Determine the [X, Y] coordinate at the center of the cell enclosing the given text.  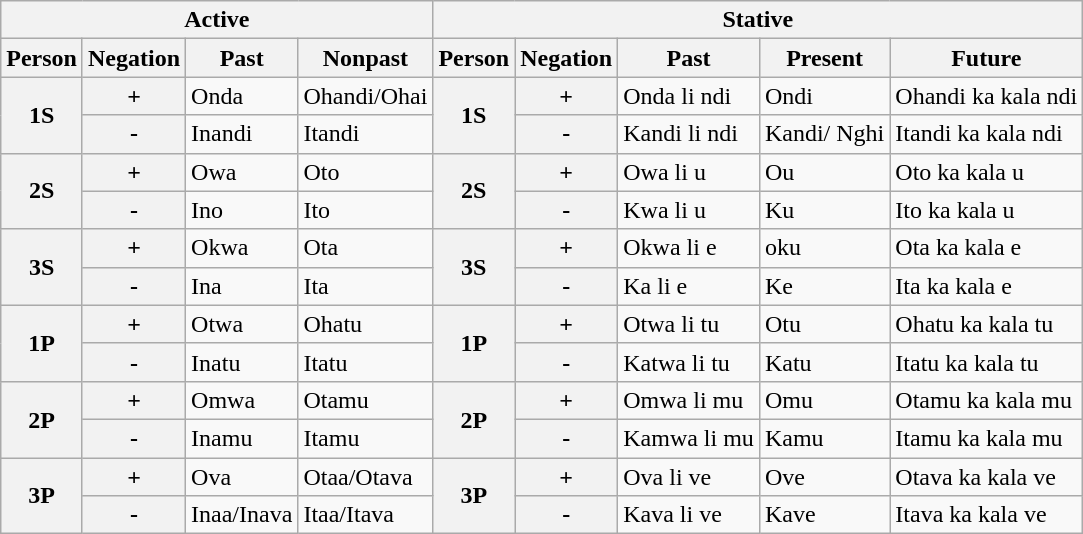
Inatu [242, 362]
Owa li u [689, 172]
Ohandi/Ohai [366, 96]
Kamwa li mu [689, 438]
Ota ka kala e [986, 248]
Ito ka kala u [986, 210]
Oto [366, 172]
Otamu ka kala mu [986, 400]
Kandi li ndi [689, 134]
Ohatu ka kala tu [986, 324]
Katwa li tu [689, 362]
Onda [242, 96]
Ondi [824, 96]
Ke [824, 286]
Omwa [242, 400]
Itamu [366, 438]
Present [824, 58]
Itandi ka kala ndi [986, 134]
Ova li ve [689, 477]
Inandi [242, 134]
Otaa/Otava [366, 477]
Okwa li e [689, 248]
Ku [824, 210]
Stative [758, 20]
Ove [824, 477]
Nonpast [366, 58]
Kava li ve [689, 515]
Active [217, 20]
Itatu ka kala tu [986, 362]
Inamu [242, 438]
Ohandi ka kala ndi [986, 96]
Ou [824, 172]
Itaa/Itava [366, 515]
Katu [824, 362]
Otu [824, 324]
Kwa li u [689, 210]
oku [824, 248]
Owa [242, 172]
Ka li e [689, 286]
Ina [242, 286]
Itandi [366, 134]
Ito [366, 210]
Otwa [242, 324]
Itamu ka kala mu [986, 438]
Ita [366, 286]
Future [986, 58]
Ota [366, 248]
Ino [242, 210]
Onda li ndi [689, 96]
Ita ka kala e [986, 286]
Ova [242, 477]
Otamu [366, 400]
Itava ka kala ve [986, 515]
Ohatu [366, 324]
Kave [824, 515]
Kandi/ Nghi [824, 134]
Kamu [824, 438]
Otwa li tu [689, 324]
Oto ka kala u [986, 172]
Omwa li mu [689, 400]
Itatu [366, 362]
Inaa/Inava [242, 515]
Otava ka kala ve [986, 477]
Omu [824, 400]
Okwa [242, 248]
